Identify which cell holds the provided text, then report its [x, y] central coordinate. 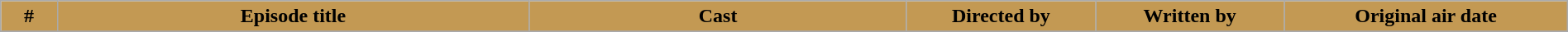
# [29, 16]
Episode title [293, 16]
Original air date [1426, 16]
Written by [1190, 16]
Cast [718, 16]
Directed by [1001, 16]
